Find where the given text appears and provide that cell's center as (x, y) coordinate. 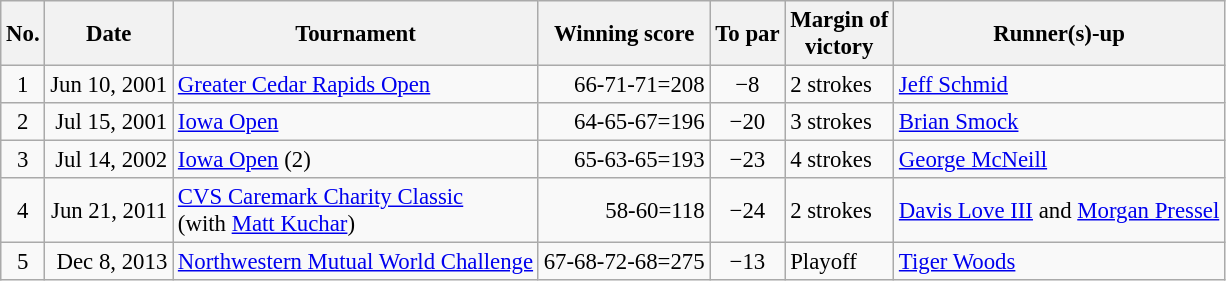
Jul 14, 2002 (109, 160)
3 strokes (840, 122)
Jun 10, 2001 (109, 85)
No. (23, 34)
64-65-67=196 (624, 122)
−13 (748, 262)
−20 (748, 122)
Tiger Woods (1060, 262)
Iowa Open (2) (356, 160)
Margin ofvictory (840, 34)
65-63-65=193 (624, 160)
To par (748, 34)
Playoff (840, 262)
Dec 8, 2013 (109, 262)
CVS Caremark Charity Classic(with Matt Kuchar) (356, 210)
3 (23, 160)
−23 (748, 160)
Jun 21, 2011 (109, 210)
Brian Smock (1060, 122)
1 (23, 85)
66-71-71=208 (624, 85)
Jeff Schmid (1060, 85)
4 strokes (840, 160)
−8 (748, 85)
Date (109, 34)
Iowa Open (356, 122)
Greater Cedar Rapids Open (356, 85)
4 (23, 210)
Winning score (624, 34)
Runner(s)-up (1060, 34)
George McNeill (1060, 160)
Tournament (356, 34)
Northwestern Mutual World Challenge (356, 262)
67-68-72-68=275 (624, 262)
Davis Love III and Morgan Pressel (1060, 210)
5 (23, 262)
Jul 15, 2001 (109, 122)
58-60=118 (624, 210)
2 (23, 122)
−24 (748, 210)
